Find where the given text appears and provide that cell's center as [x, y] coordinate. 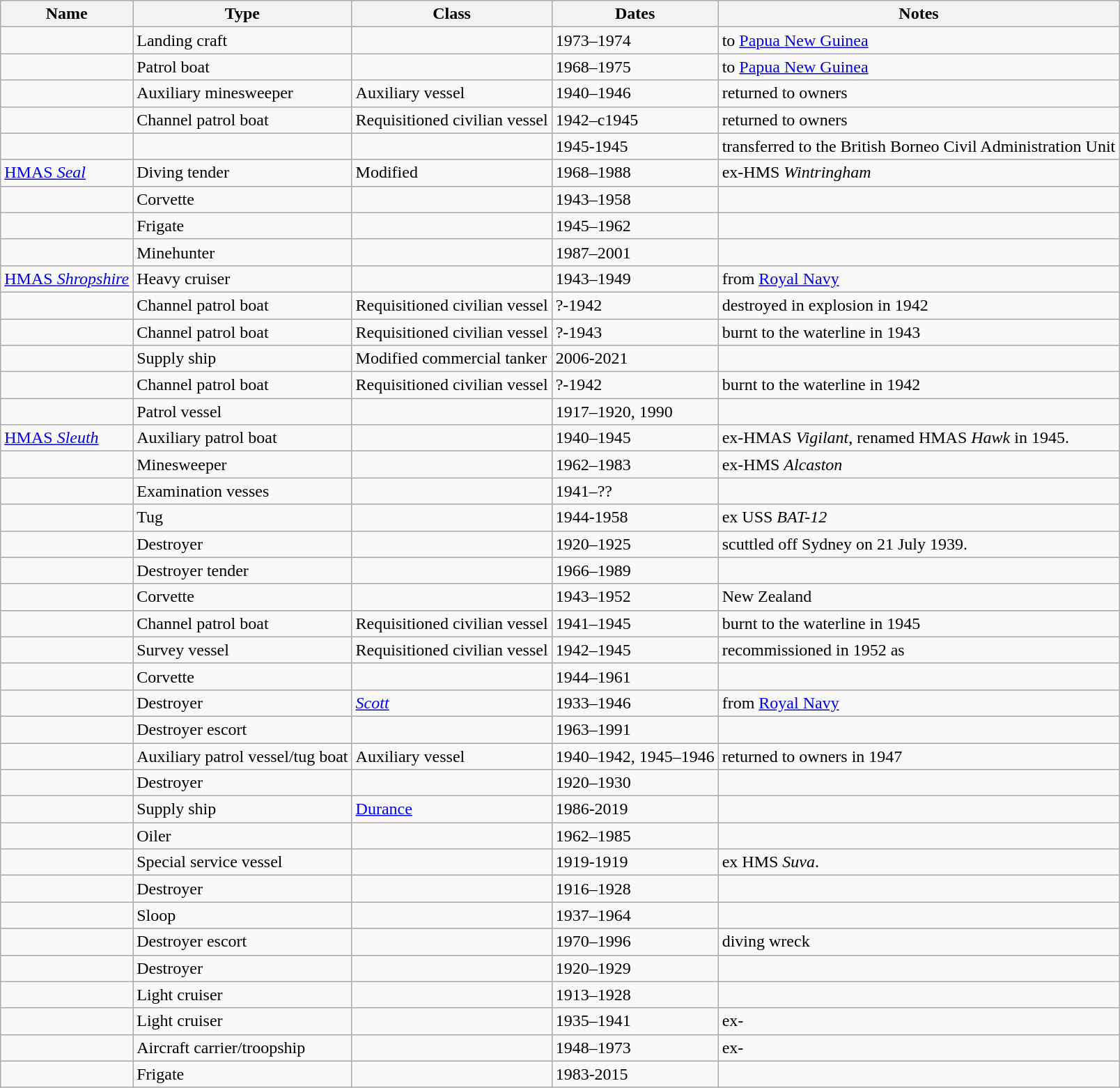
Durance [451, 809]
Scott [451, 703]
1933–1946 [635, 703]
1944-1958 [635, 518]
1948–1973 [635, 1048]
Minesweeper [242, 465]
1913–1928 [635, 995]
1942–1945 [635, 650]
ex-HMS Alcaston [919, 465]
ex-HMAS Vigilant, renamed HMAS Hawk in 1945. [919, 438]
Auxiliary patrol boat [242, 438]
Type [242, 14]
1973–1974 [635, 40]
Aircraft carrier/troopship [242, 1048]
ex HMS Suva. [919, 862]
1945–1962 [635, 226]
Destroyer tender [242, 570]
Landing craft [242, 40]
Sloop [242, 915]
Class [451, 14]
1943–1952 [635, 597]
1942–c1945 [635, 120]
1943–1949 [635, 279]
1941–1945 [635, 623]
diving wreck [919, 942]
2006-2021 [635, 359]
Auxiliary patrol vessel/tug boat [242, 756]
Modified [451, 173]
1968–1988 [635, 173]
1962–1985 [635, 836]
1919-1919 [635, 862]
burnt to the waterline in 1945 [919, 623]
1962–1983 [635, 465]
Notes [919, 14]
1986-2019 [635, 809]
burnt to the waterline in 1943 [919, 332]
1983-2015 [635, 1074]
Dates [635, 14]
returned to owners in 1947 [919, 756]
1935–1941 [635, 1021]
1966–1989 [635, 570]
1920–1925 [635, 544]
1945-1945 [635, 146]
1920–1929 [635, 968]
HMAS Sleuth [67, 438]
1940–1945 [635, 438]
Minehunter [242, 252]
recommissioned in 1952 as [919, 650]
Diving tender [242, 173]
1963–1991 [635, 729]
destroyed in explosion in 1942 [919, 305]
1917–1920, 1990 [635, 412]
Modified commercial tanker [451, 359]
HMAS Seal [67, 173]
Survey vessel [242, 650]
1940–1942, 1945–1946 [635, 756]
1941–?? [635, 491]
1968–1975 [635, 67]
1987–2001 [635, 252]
1943–1958 [635, 199]
burnt to the waterline in 1942 [919, 385]
transferred to the British Borneo Civil Administration Unit [919, 146]
Oiler [242, 836]
Special service vessel [242, 862]
1970–1996 [635, 942]
1940–1946 [635, 93]
Heavy cruiser [242, 279]
Name [67, 14]
1916–1928 [635, 889]
?-1943 [635, 332]
1937–1964 [635, 915]
scuttled off Sydney on 21 July 1939. [919, 544]
HMAS Shropshire [67, 279]
1944–1961 [635, 676]
ex USS BAT-12 [919, 518]
ex-HMS Wintringham [919, 173]
Auxiliary minesweeper [242, 93]
1920–1930 [635, 783]
New Zealand [919, 597]
Patrol vessel [242, 412]
Tug [242, 518]
Patrol boat [242, 67]
Examination vesses [242, 491]
